Scan for the cell matching the given text and deliver its (X, Y) coordinate at center. 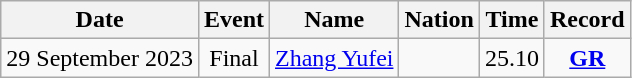
Nation (439, 20)
Final (234, 58)
Zhang Yufei (334, 58)
Time (512, 20)
25.10 (512, 58)
GR (587, 58)
Event (234, 20)
29 September 2023 (100, 58)
Record (587, 20)
Date (100, 20)
Name (334, 20)
